Identify which cell holds the provided text, then report its [x, y] central coordinate. 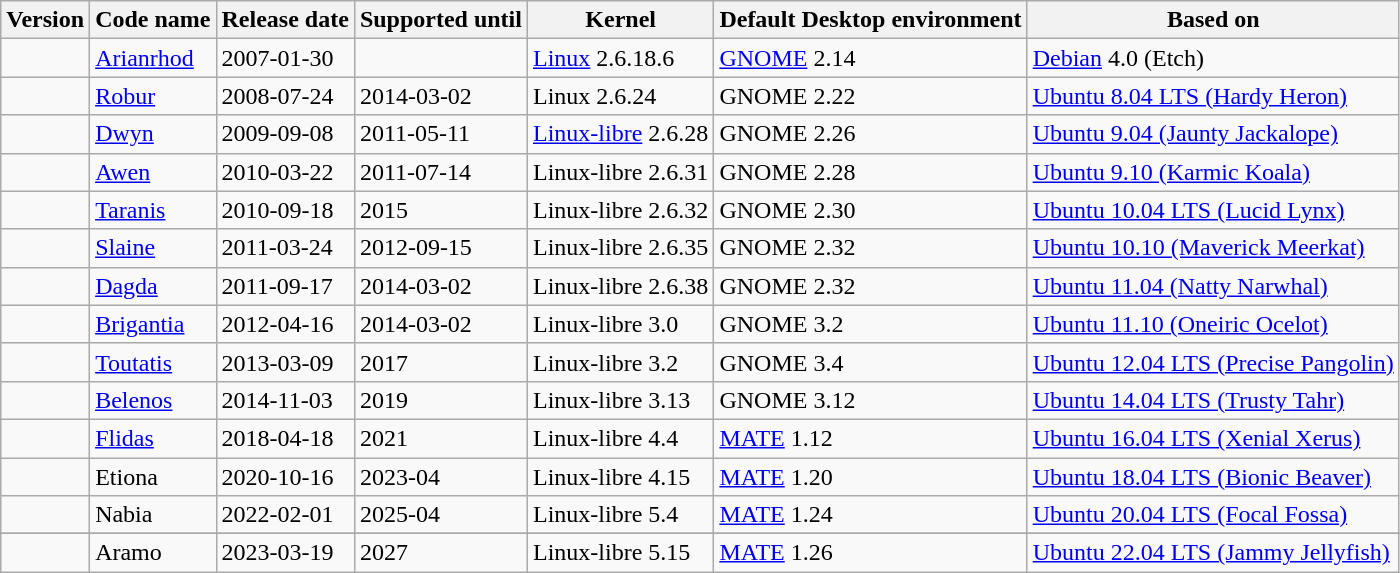
Based on [1213, 20]
Ubuntu 11.04 (Natty Narwhal) [1213, 286]
MATE 1.20 [870, 477]
Linux-libre 3.13 [620, 400]
Ubuntu 16.04 LTS (Xenial Xerus) [1213, 438]
Linux 2.6.24 [620, 96]
Linux-libre 4.4 [620, 438]
2011-09-17 [285, 286]
2008-07-24 [285, 96]
2011-07-14 [440, 172]
GNOME 3.2 [870, 324]
Linux-libre 4.15 [620, 477]
Dagda [153, 286]
Ubuntu 18.04 LTS (Bionic Beaver) [1213, 477]
2012-04-16 [285, 324]
Ubuntu 22.04 LTS (Jammy Jellyfish) [1213, 553]
Code name [153, 20]
2025-04 [440, 515]
GNOME 2.30 [870, 210]
GNOME 3.4 [870, 362]
Linux-libre 3.2 [620, 362]
2011-03-24 [285, 248]
Etiona [153, 477]
Belenos [153, 400]
Supported until [440, 20]
Debian 4.0 (Etch) [1213, 58]
2023-04 [440, 477]
Nabia [153, 515]
Ubuntu 12.04 LTS (Precise Pangolin) [1213, 362]
Brigantia [153, 324]
Dwyn [153, 134]
Linux-libre 2.6.31 [620, 172]
Kernel [620, 20]
Flidas [153, 438]
MATE 1.24 [870, 515]
Linux 2.6.18.6 [620, 58]
Ubuntu 9.10 (Karmic Koala) [1213, 172]
2018-04-18 [285, 438]
2023-03-19 [285, 553]
2009-09-08 [285, 134]
GNOME 3.12 [870, 400]
Ubuntu 8.04 LTS (Hardy Heron) [1213, 96]
Linux-libre 5.4 [620, 515]
Ubuntu 10.04 LTS (Lucid Lynx) [1213, 210]
2017 [440, 362]
Robur [153, 96]
GNOME 2.22 [870, 96]
Ubuntu 10.10 (Maverick Meerkat) [1213, 248]
2022-02-01 [285, 515]
MATE 1.12 [870, 438]
Ubuntu 14.04 LTS (Trusty Tahr) [1213, 400]
2010-09-18 [285, 210]
2013-03-09 [285, 362]
Linux-libre 2.6.35 [620, 248]
Default Desktop environment [870, 20]
Version [46, 20]
2011-05-11 [440, 134]
Aramo [153, 553]
Linux-libre 5.15 [620, 553]
Taranis [153, 210]
Release date [285, 20]
2021 [440, 438]
2020-10-16 [285, 477]
Linux-libre 2.6.38 [620, 286]
2014-11-03 [285, 400]
Awen [153, 172]
2027 [440, 553]
Ubuntu 11.10 (Oneiric Ocelot) [1213, 324]
2007-01-30 [285, 58]
Arianrhod [153, 58]
2015 [440, 210]
2019 [440, 400]
Ubuntu 20.04 LTS (Focal Fossa) [1213, 515]
Linux-libre 2.6.32 [620, 210]
GNOME 2.14 [870, 58]
Linux-libre 3.0 [620, 324]
2010-03-22 [285, 172]
GNOME 2.26 [870, 134]
Toutatis [153, 362]
GNOME 2.28 [870, 172]
Ubuntu 9.04 (Jaunty Jackalope) [1213, 134]
Slaine [153, 248]
Linux-libre 2.6.28 [620, 134]
2012-09-15 [440, 248]
MATE 1.26 [870, 553]
